Output the (X, Y) coordinate of the center of the cell containing the given text.  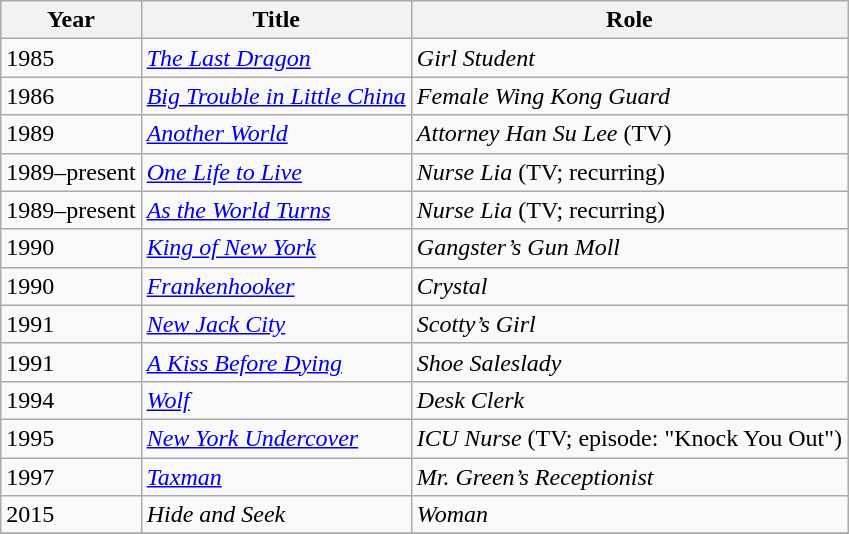
Scotty’s Girl (629, 324)
King of New York (276, 248)
As the World Turns (276, 210)
Crystal (629, 286)
New York Undercover (276, 438)
1989 (71, 134)
New Jack City (276, 324)
1997 (71, 477)
Wolf (276, 400)
One Life to Live (276, 172)
Female Wing Kong Guard (629, 96)
Woman (629, 515)
ICU Nurse (TV; episode: "Knock You Out") (629, 438)
Desk Clerk (629, 400)
Hide and Seek (276, 515)
Another World (276, 134)
Mr. Green’s Receptionist (629, 477)
1994 (71, 400)
1986 (71, 96)
A Kiss Before Dying (276, 362)
Role (629, 20)
Taxman (276, 477)
Big Trouble in Little China (276, 96)
Year (71, 20)
Gangster’s Gun Moll (629, 248)
Shoe Saleslady (629, 362)
2015 (71, 515)
The Last Dragon (276, 58)
Frankenhooker (276, 286)
1995 (71, 438)
1985 (71, 58)
Attorney Han Su Lee (TV) (629, 134)
Title (276, 20)
Girl Student (629, 58)
